For the text-containing cell, return its midpoint in [X, Y] coordinate format. 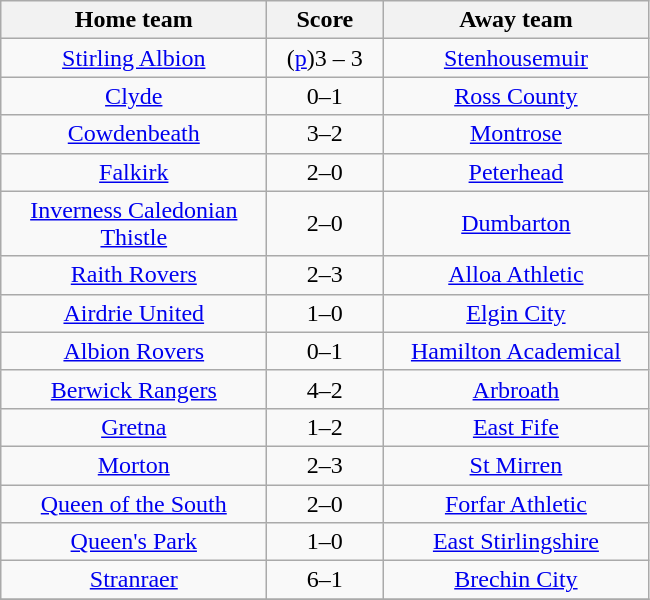
Home team [134, 20]
East Stirlingshire [516, 542]
Dumbarton [516, 224]
St Mirren [516, 465]
Elgin City [516, 313]
Stirling Albion [134, 58]
Clyde [134, 96]
Alloa Athletic [516, 275]
1–2 [325, 427]
4–2 [325, 389]
Ross County [516, 96]
Raith Rovers [134, 275]
(p)3 – 3 [325, 58]
Score [325, 20]
Queen of the South [134, 503]
Airdrie United [134, 313]
Queen's Park [134, 542]
Away team [516, 20]
Stenhousemuir [516, 58]
Hamilton Academical [516, 351]
Albion Rovers [134, 351]
East Fife [516, 427]
Gretna [134, 427]
Stranraer [134, 580]
3–2 [325, 134]
Arbroath [516, 389]
Brechin City [516, 580]
Cowdenbeath [134, 134]
Falkirk [134, 172]
Montrose [516, 134]
Berwick Rangers [134, 389]
6–1 [325, 580]
Morton [134, 465]
Inverness Caledonian Thistle [134, 224]
Peterhead [516, 172]
Forfar Athletic [516, 503]
